Return [X, Y] of the center of cell containing provided text 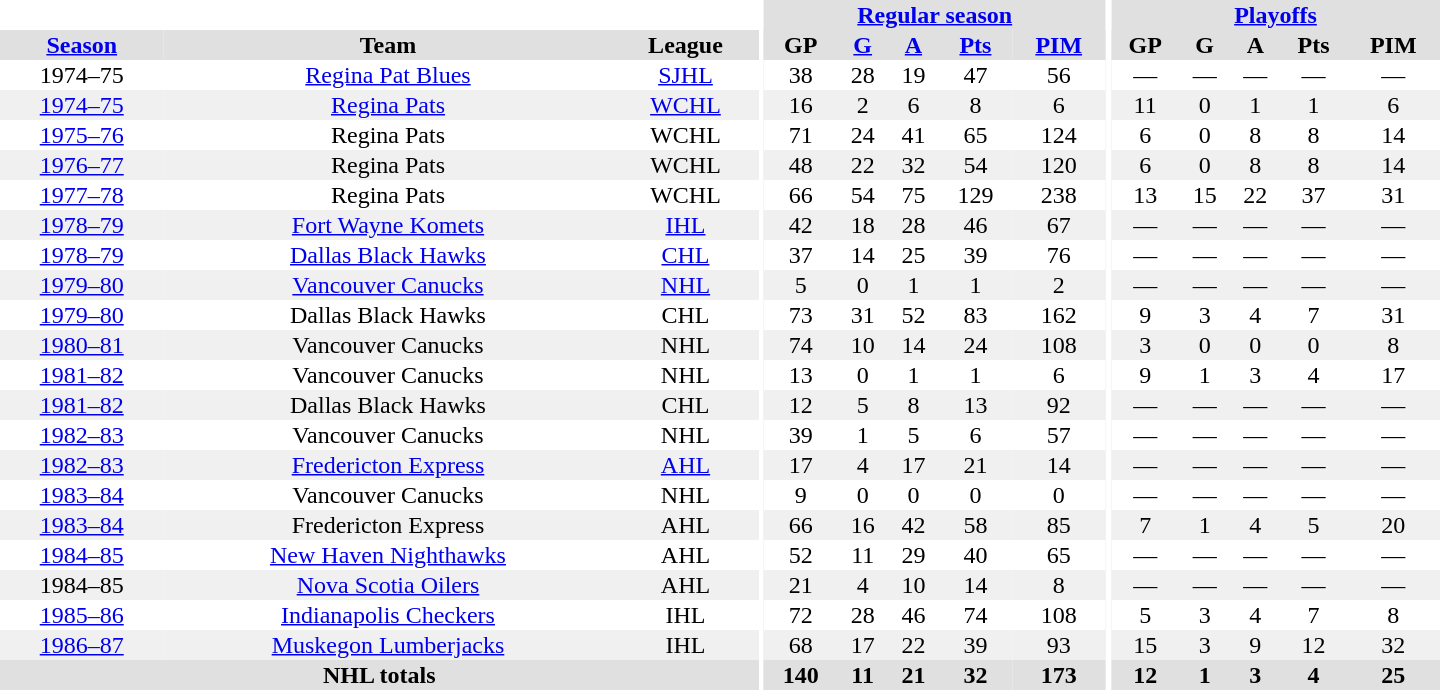
72 [800, 615]
Team [388, 45]
238 [1058, 195]
57 [1058, 435]
140 [800, 675]
68 [800, 645]
38 [800, 75]
173 [1058, 675]
NHL totals [379, 675]
Nova Scotia Oilers [388, 585]
93 [1058, 645]
41 [914, 135]
Regina Pat Blues [388, 75]
67 [1058, 225]
Playoffs [1276, 15]
1975–76 [82, 135]
1976–77 [82, 165]
47 [976, 75]
Indianapolis Checkers [388, 615]
18 [862, 225]
76 [1058, 255]
75 [914, 195]
120 [1058, 165]
85 [1058, 525]
20 [1393, 525]
129 [976, 195]
124 [1058, 135]
Regular season [934, 15]
19 [914, 75]
92 [1058, 405]
1980–81 [82, 345]
1986–87 [82, 645]
Season [82, 45]
29 [914, 555]
56 [1058, 75]
40 [976, 555]
SJHL [685, 75]
48 [800, 165]
Fort Wayne Komets [388, 225]
1985–86 [82, 615]
162 [1058, 315]
1977–78 [82, 195]
League [685, 45]
73 [800, 315]
83 [976, 315]
58 [976, 525]
71 [800, 135]
Muskegon Lumberjacks [388, 645]
New Haven Nighthawks [388, 555]
